Provide the [x, y] coordinate of the cell's center where the given text is located.  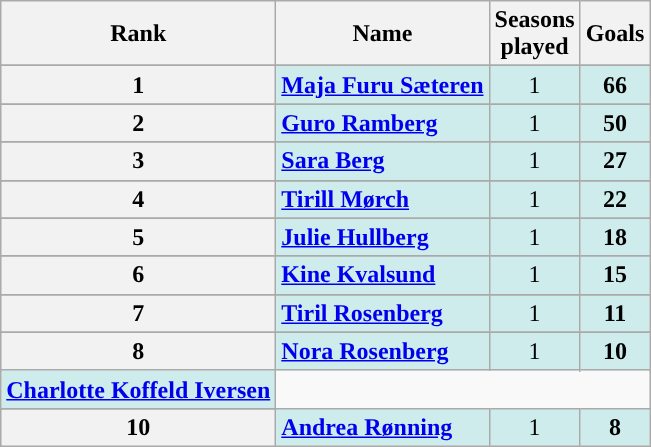
Tiril Rosenberg [382, 313]
Name [382, 34]
Sara Berg [382, 161]
22 [615, 199]
66 [615, 85]
Seasonsplayed [534, 34]
Guro Ramberg [382, 123]
5 [138, 237]
4 [138, 199]
Goals [615, 34]
18 [615, 237]
Charlotte Koffeld Iversen [138, 389]
50 [615, 123]
Kine Kvalsund [382, 275]
3 [138, 161]
27 [615, 161]
11 [615, 313]
Nora Rosenberg [382, 351]
Rank [138, 34]
7 [138, 313]
6 [138, 275]
Andrea Rønning [382, 427]
Tirill Mørch [382, 199]
15 [615, 275]
2 [138, 123]
Julie Hullberg [382, 237]
Maja Furu Sæteren [382, 85]
